For the text-containing cell, return its midpoint in (X, Y) coordinate format. 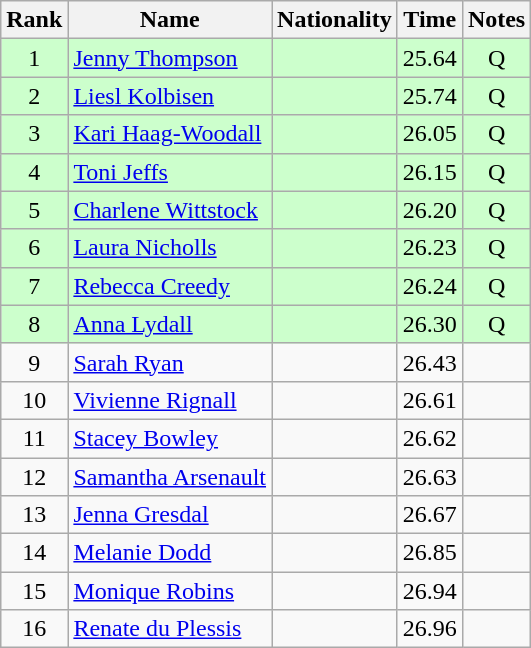
15 (34, 591)
26.85 (430, 553)
Melanie Dodd (170, 553)
26.96 (430, 629)
3 (34, 134)
26.30 (430, 324)
Notes (496, 20)
12 (34, 477)
Name (170, 20)
2 (34, 96)
26.63 (430, 477)
Rebecca Creedy (170, 286)
Vivienne Rignall (170, 400)
26.20 (430, 210)
26.62 (430, 438)
Liesl Kolbisen (170, 96)
Samantha Arsenault (170, 477)
4 (34, 172)
Renate du Plessis (170, 629)
11 (34, 438)
Nationality (335, 20)
Charlene Wittstock (170, 210)
Laura Nicholls (170, 248)
26.24 (430, 286)
Anna Lydall (170, 324)
Sarah Ryan (170, 362)
Jenny Thompson (170, 58)
25.64 (430, 58)
6 (34, 248)
1 (34, 58)
26.23 (430, 248)
13 (34, 515)
Jenna Gresdal (170, 515)
Stacey Bowley (170, 438)
26.67 (430, 515)
Monique Robins (170, 591)
7 (34, 286)
16 (34, 629)
26.94 (430, 591)
10 (34, 400)
Toni Jeffs (170, 172)
9 (34, 362)
Rank (34, 20)
Time (430, 20)
5 (34, 210)
26.15 (430, 172)
26.61 (430, 400)
26.05 (430, 134)
25.74 (430, 96)
14 (34, 553)
Kari Haag-Woodall (170, 134)
8 (34, 324)
26.43 (430, 362)
